Provide the [X, Y] coordinate of the cell's center where the given text is located.  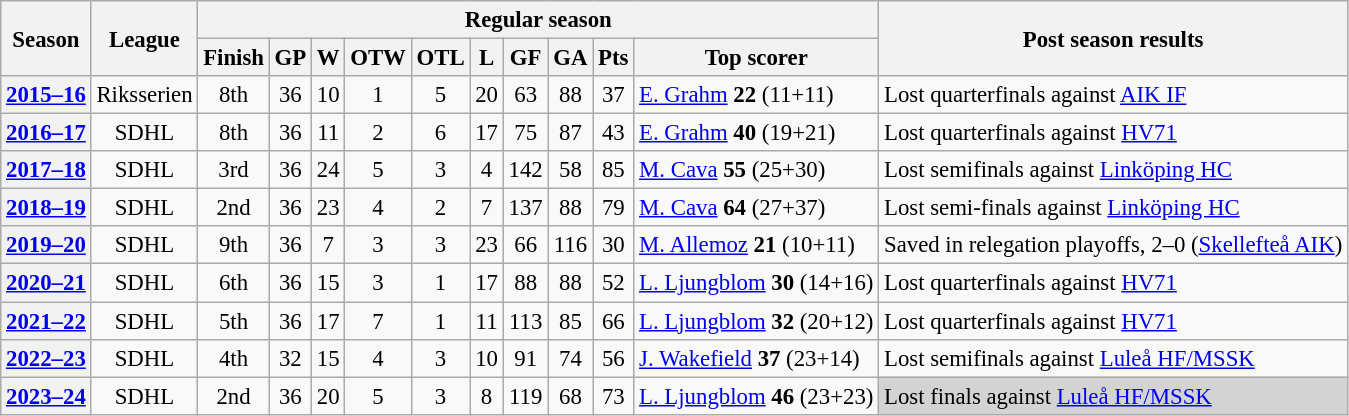
24 [328, 170]
L. Ljungblom 30 (14+16) [756, 283]
9th [234, 245]
2015–16 [46, 95]
L [486, 58]
Lost semi-finals against Linköping HC [1114, 208]
L. Ljungblom 32 (20+12) [756, 321]
52 [614, 283]
30 [614, 245]
73 [614, 396]
63 [526, 95]
OTL [440, 58]
6th [234, 283]
Finish [234, 58]
Pts [614, 58]
Lost finals against Luleå HF/MSSK [1114, 396]
GP [290, 58]
68 [570, 396]
GF [526, 58]
OTW [378, 58]
79 [614, 208]
Post season results [1114, 38]
3rd [234, 170]
Regular season [538, 20]
Saved in relegation playoffs, 2–0 (Skellefteå AIK) [1114, 245]
8 [486, 396]
E. Grahm 22 (11+11) [756, 95]
2023–24 [46, 396]
43 [614, 133]
37 [614, 95]
74 [570, 358]
2019–20 [46, 245]
Season [46, 38]
119 [526, 396]
Lost quarterfinals against AIK IF [1114, 95]
6 [440, 133]
J. Wakefield 37 (23+14) [756, 358]
32 [290, 358]
GA [570, 58]
W [328, 58]
M. Cava 64 (27+37) [756, 208]
M. Allemoz 21 (10+11) [756, 245]
91 [526, 358]
Riksserien [144, 95]
M. Cava 55 (25+30) [756, 170]
116 [570, 245]
Top scorer [756, 58]
142 [526, 170]
87 [570, 133]
2022–23 [46, 358]
75 [526, 133]
L. Ljungblom 46 (23+23) [756, 396]
2016–17 [46, 133]
Lost semifinals against Linköping HC [1114, 170]
2021–22 [46, 321]
2018–19 [46, 208]
137 [526, 208]
E. Grahm 40 (19+21) [756, 133]
4th [234, 358]
2020–21 [46, 283]
League [144, 38]
58 [570, 170]
56 [614, 358]
5th [234, 321]
113 [526, 321]
2017–18 [46, 170]
Lost semifinals against Luleå HF/MSSK [1114, 358]
